Output the (x, y) coordinate of the center of the cell containing the given text.  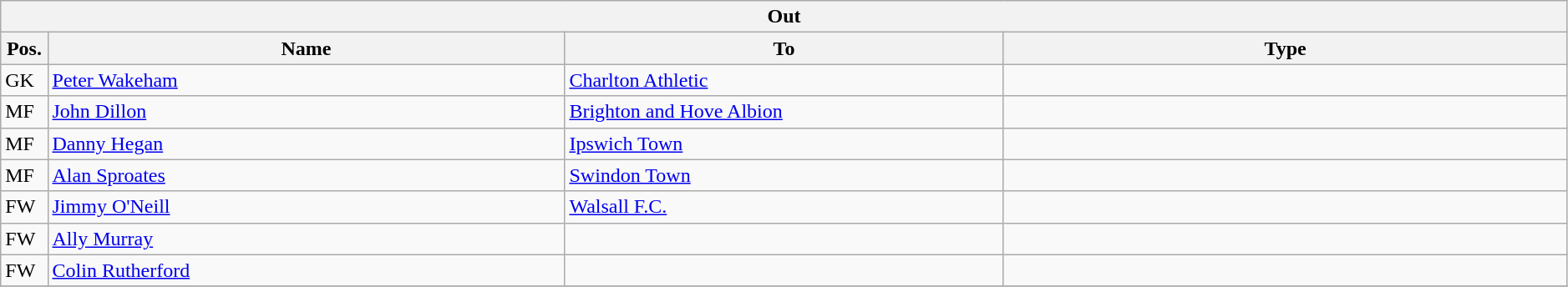
Ally Murray (306, 239)
John Dillon (306, 112)
Jimmy O'Neill (306, 207)
Alan Sproates (306, 175)
Danny Hegan (306, 143)
Brighton and Hove Albion (784, 112)
Ipswich Town (784, 143)
Pos. (24, 48)
Type (1285, 48)
Name (306, 48)
Colin Rutherford (306, 270)
Charlton Athletic (784, 80)
GK (24, 80)
To (784, 48)
Walsall F.C. (784, 207)
Out (784, 17)
Swindon Town (784, 175)
Peter Wakeham (306, 80)
